Scan for the cell matching the given text and deliver its [X, Y] coordinate at center. 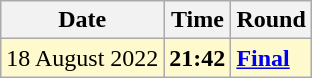
18 August 2022 [82, 58]
21:42 [198, 58]
Time [198, 20]
Round [271, 20]
Final [271, 58]
Date [82, 20]
